Extract the (X, Y) coordinate from the center of the cell holding the provided text.  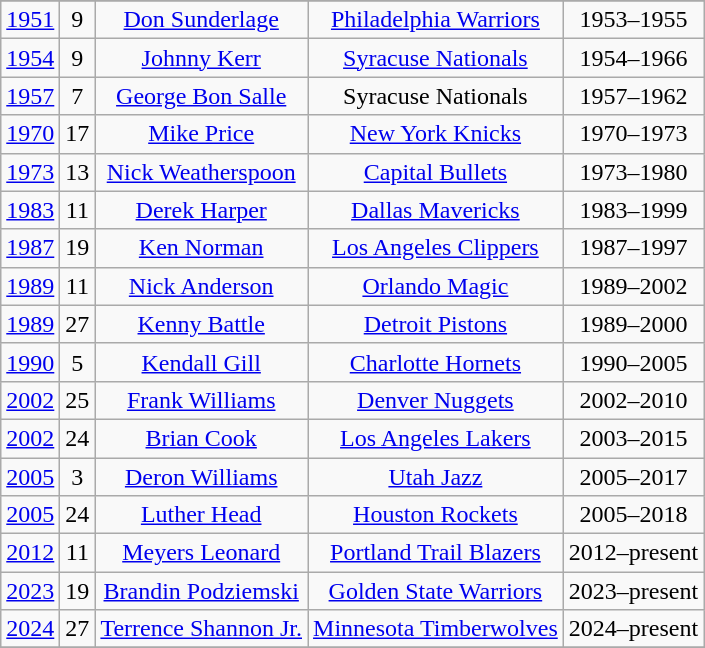
13 (78, 172)
1951 (30, 20)
2023–present (633, 591)
Philadelphia Warriors (436, 20)
Nick Anderson (202, 286)
Houston Rockets (436, 515)
Denver Nuggets (436, 400)
2024 (30, 629)
1989–2000 (633, 324)
Portland Trail Blazers (436, 553)
2012–present (633, 553)
Meyers Leonard (202, 553)
1970–1973 (633, 134)
1990 (30, 362)
Capital Bullets (436, 172)
1983–1999 (633, 210)
2003–2015 (633, 438)
Don Sunderlage (202, 20)
1954 (30, 58)
Terrence Shannon Jr. (202, 629)
17 (78, 134)
George Bon Salle (202, 96)
2024–present (633, 629)
Golden State Warriors (436, 591)
Frank Williams (202, 400)
1973 (30, 172)
Charlotte Hornets (436, 362)
1973–1980 (633, 172)
1970 (30, 134)
Kendall Gill (202, 362)
5 (78, 362)
Orlando Magic (436, 286)
3 (78, 477)
1987 (30, 248)
7 (78, 96)
1990–2005 (633, 362)
1983 (30, 210)
2012 (30, 553)
2005–2017 (633, 477)
Dallas Mavericks (436, 210)
Derek Harper (202, 210)
Utah Jazz (436, 477)
Mike Price (202, 134)
New York Knicks (436, 134)
Luther Head (202, 515)
1987–1997 (633, 248)
Kenny Battle (202, 324)
2023 (30, 591)
Deron Williams (202, 477)
Johnny Kerr (202, 58)
1957–1962 (633, 96)
2005–2018 (633, 515)
Ken Norman (202, 248)
Brian Cook (202, 438)
1957 (30, 96)
Detroit Pistons (436, 324)
Los Angeles Lakers (436, 438)
1954–1966 (633, 58)
Nick Weatherspoon (202, 172)
2002–2010 (633, 400)
25 (78, 400)
Brandin Podziemski (202, 591)
1989–2002 (633, 286)
Los Angeles Clippers (436, 248)
Minnesota Timberwolves (436, 629)
1953–1955 (633, 20)
